Detect which cell encompasses the target text, then output its (X, Y) center coordinate. 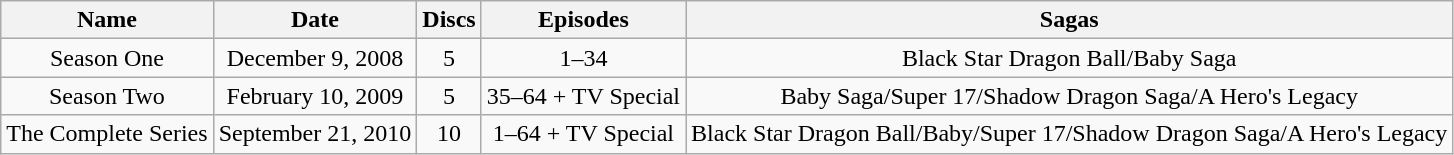
Baby Saga/Super 17/Shadow Dragon Saga/A Hero's Legacy (1070, 96)
Black Star Dragon Ball/Baby/Super 17/Shadow Dragon Saga/A Hero's Legacy (1070, 134)
Season One (107, 58)
1–64 + TV Special (583, 134)
35–64 + TV Special (583, 96)
Sagas (1070, 20)
December 9, 2008 (315, 58)
1–34 (583, 58)
Date (315, 20)
The Complete Series (107, 134)
February 10, 2009 (315, 96)
Discs (449, 20)
Season Two (107, 96)
September 21, 2010 (315, 134)
Episodes (583, 20)
Name (107, 20)
10 (449, 134)
Black Star Dragon Ball/Baby Saga (1070, 58)
